For the text-containing cell, return its midpoint in (x, y) coordinate format. 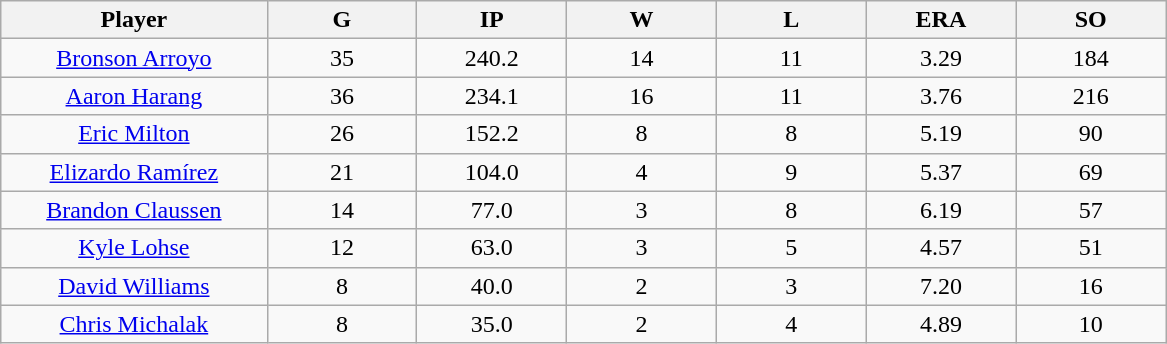
104.0 (492, 172)
9 (791, 172)
3.29 (941, 58)
IP (492, 20)
77.0 (492, 210)
Kyle Lohse (134, 248)
40.0 (492, 286)
W (642, 20)
7.20 (941, 286)
240.2 (492, 58)
Player (134, 20)
Bronson Arroyo (134, 58)
57 (1091, 210)
63.0 (492, 248)
4.57 (941, 248)
L (791, 20)
90 (1091, 134)
G (342, 20)
5.37 (941, 172)
35 (342, 58)
Aaron Harang (134, 96)
Brandon Claussen (134, 210)
10 (1091, 324)
51 (1091, 248)
184 (1091, 58)
234.1 (492, 96)
152.2 (492, 134)
SO (1091, 20)
216 (1091, 96)
Chris Michalak (134, 324)
David Williams (134, 286)
4.89 (941, 324)
5 (791, 248)
12 (342, 248)
ERA (941, 20)
21 (342, 172)
5.19 (941, 134)
26 (342, 134)
69 (1091, 172)
36 (342, 96)
35.0 (492, 324)
3.76 (941, 96)
Elizardo Ramírez (134, 172)
Eric Milton (134, 134)
6.19 (941, 210)
